Output the (X, Y) coordinate of the center of the cell containing the given text.  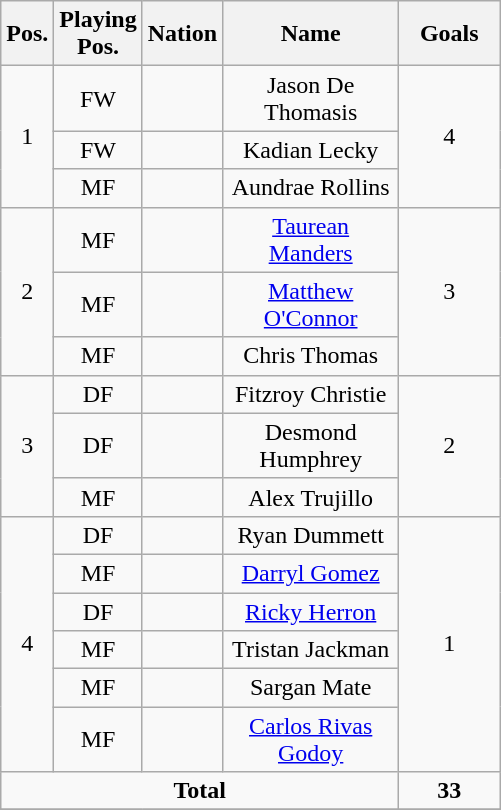
Aundrae Rollins (311, 188)
Name (311, 34)
33 (450, 791)
Desmond Humphrey (311, 446)
Taurean Manders (311, 240)
Total (200, 791)
Alex Trujillo (311, 497)
Matthew O'Connor (311, 304)
Playing Pos. (98, 34)
Carlos Rivas Godoy (311, 740)
Goals (450, 34)
Pos. (28, 34)
Sargan Mate (311, 688)
Fitzroy Christie (311, 394)
Darryl Gomez (311, 573)
Ricky Herron (311, 611)
Jason De Thomasis (311, 98)
Tristan Jackman (311, 650)
Ryan Dummett (311, 535)
Nation (182, 34)
Chris Thomas (311, 356)
Kadian Lecky (311, 150)
